Capture the cell that displays the provided text and extract its (X, Y) central coordinate. 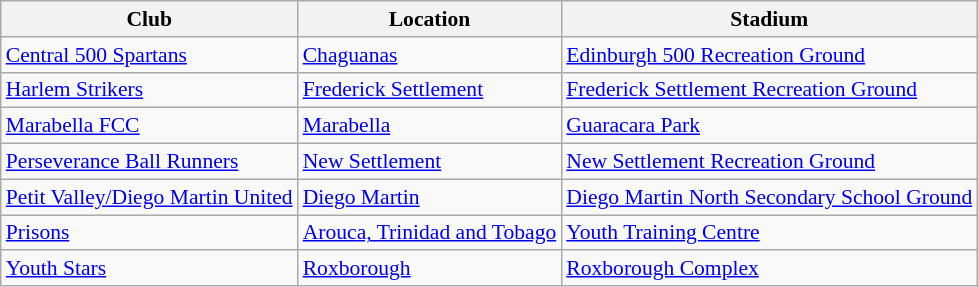
Stadium (769, 19)
Perseverance Ball Runners (150, 162)
Youth Training Centre (769, 233)
Edinburgh 500 Recreation Ground (769, 55)
New Settlement Recreation Ground (769, 162)
Roxborough (430, 269)
Frederick Settlement Recreation Ground (769, 90)
Roxborough Complex (769, 269)
New Settlement (430, 162)
Marabella (430, 126)
Youth Stars (150, 269)
Diego Martin North Secondary School Ground (769, 197)
Guaracara Park (769, 126)
Location (430, 19)
Chaguanas (430, 55)
Central 500 Spartans (150, 55)
Harlem Strikers (150, 90)
Frederick Settlement (430, 90)
Petit Valley/Diego Martin United (150, 197)
Club (150, 19)
Diego Martin (430, 197)
Arouca, Trinidad and Tobago (430, 233)
Marabella FCC (150, 126)
Prisons (150, 233)
